Extract the [X, Y] coordinate from the center of the cell holding the provided text.  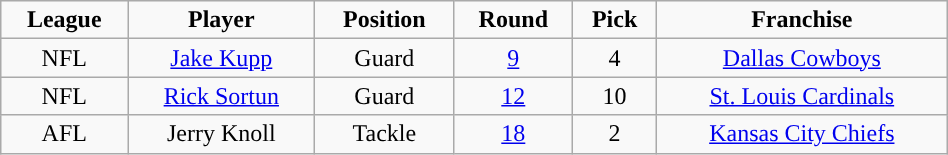
Jake Kupp [222, 58]
Dallas Cowboys [802, 58]
AFL [64, 134]
9 [514, 58]
Round [514, 20]
Pick [615, 20]
18 [514, 134]
Tackle [384, 134]
Rick Sortun [222, 96]
2 [615, 134]
Jerry Knoll [222, 134]
Kansas City Chiefs [802, 134]
Position [384, 20]
Player [222, 20]
12 [514, 96]
Franchise [802, 20]
10 [615, 96]
4 [615, 58]
League [64, 20]
St. Louis Cardinals [802, 96]
